Scan for the cell matching the given text and deliver its (X, Y) coordinate at center. 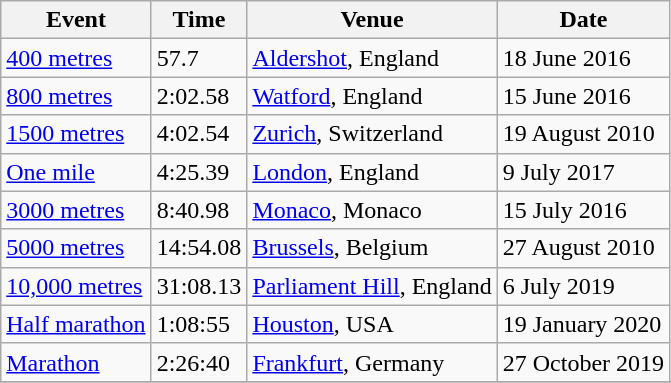
Aldershot, England (372, 58)
Venue (372, 20)
400 metres (76, 58)
10,000 metres (76, 286)
27 August 2010 (583, 248)
1:08:55 (199, 324)
Event (76, 20)
9 July 2017 (583, 172)
Frankfurt, Germany (372, 362)
31:08.13 (199, 286)
Monaco, Monaco (372, 210)
Half marathon (76, 324)
2:26:40 (199, 362)
2:02.58 (199, 96)
Watford, England (372, 96)
14:54.08 (199, 248)
19 January 2020 (583, 324)
3000 metres (76, 210)
15 June 2016 (583, 96)
5000 metres (76, 248)
57.7 (199, 58)
800 metres (76, 96)
1500 metres (76, 134)
Houston, USA (372, 324)
Date (583, 20)
4:25.39 (199, 172)
Zurich, Switzerland (372, 134)
Parliament Hill, England (372, 286)
19 August 2010 (583, 134)
18 June 2016 (583, 58)
Brussels, Belgium (372, 248)
6 July 2019 (583, 286)
15 July 2016 (583, 210)
4:02.54 (199, 134)
27 October 2019 (583, 362)
8:40.98 (199, 210)
Time (199, 20)
One mile (76, 172)
Marathon (76, 362)
London, England (372, 172)
